From the cell containing the given text, extract its center point as [x, y] coordinate. 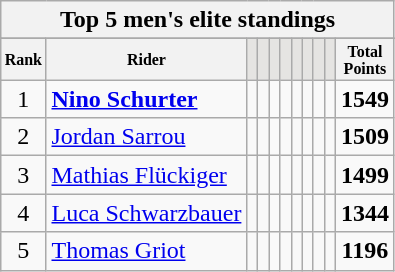
TotalPoints [364, 60]
Top 5 men's elite standings [198, 20]
2 [24, 137]
Luca Schwarzbauer [146, 213]
1549 [364, 99]
1 [24, 99]
1344 [364, 213]
1196 [364, 251]
Nino Schurter [146, 99]
Rider [146, 60]
5 [24, 251]
3 [24, 175]
4 [24, 213]
Jordan Sarrou [146, 137]
1499 [364, 175]
Thomas Griot [146, 251]
1509 [364, 137]
Rank [24, 60]
Mathias Flückiger [146, 175]
